Locate the cell with the specified text and output its (x, y) center coordinate. 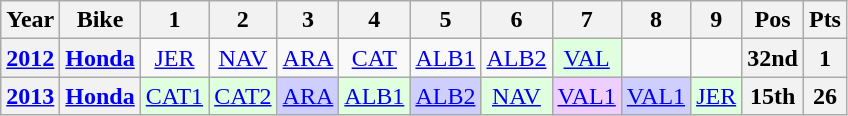
CAT (374, 58)
2012 (30, 58)
8 (656, 20)
CAT1 (174, 96)
Year (30, 20)
26 (824, 96)
2 (243, 20)
7 (586, 20)
3 (308, 20)
2013 (30, 96)
15th (773, 96)
VAL (586, 58)
9 (716, 20)
6 (516, 20)
4 (374, 20)
Pts (824, 20)
CAT2 (243, 96)
Pos (773, 20)
32nd (773, 58)
5 (446, 20)
Bike (100, 20)
